Return the [X, Y] coordinate for the center point of the cell that contains the specified text.  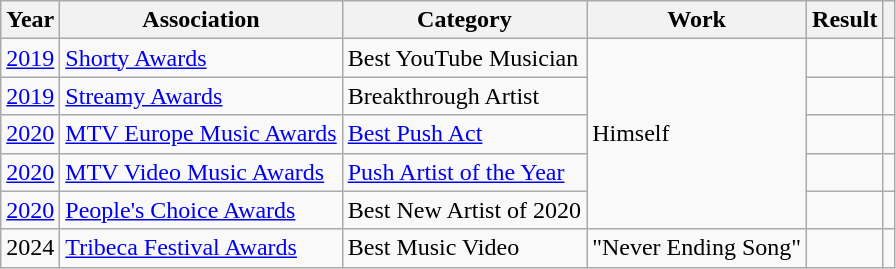
MTV Video Music Awards [201, 172]
Work [697, 20]
Best New Artist of 2020 [464, 210]
Streamy Awards [201, 96]
Himself [697, 134]
Breakthrough Artist [464, 96]
"Never Ending Song" [697, 248]
Category [464, 20]
MTV Europe Music Awards [201, 134]
Year [30, 20]
Shorty Awards [201, 58]
Push Artist of the Year [464, 172]
People's Choice Awards [201, 210]
Best Music Video [464, 248]
Best Push Act [464, 134]
Best YouTube Musician [464, 58]
Result [845, 20]
Association [201, 20]
Tribeca Festival Awards [201, 248]
2024 [30, 248]
